From the cell containing the given text, extract its center point as (x, y) coordinate. 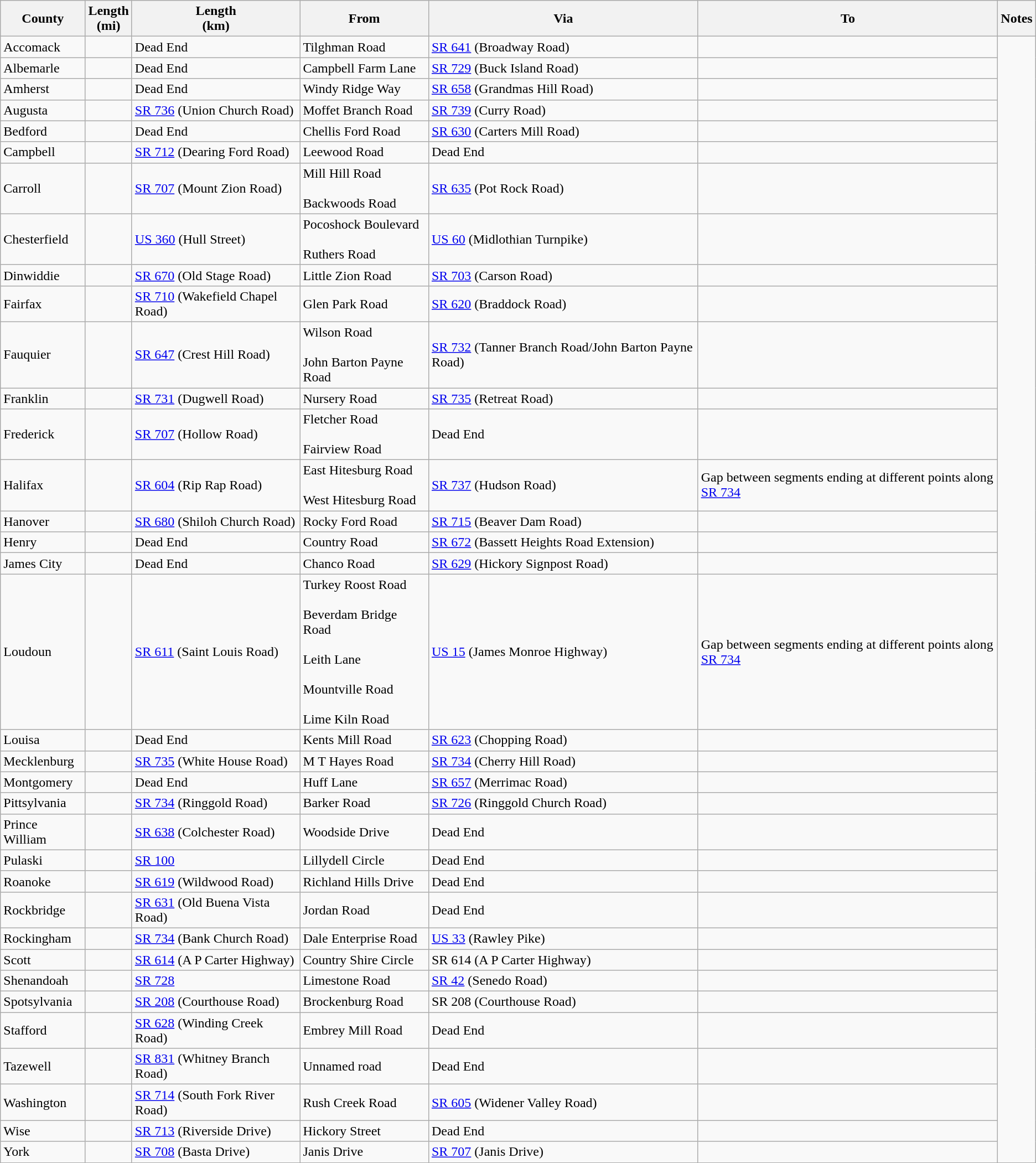
SR 707 (Janis Drive) (563, 1152)
Country Road (364, 542)
SR 628 (Winding Creek Road) (216, 1031)
Bedford (43, 131)
SR 726 (Ringgold Church Road) (563, 803)
Barker Road (364, 803)
Campbell (43, 152)
SR 630 (Carters Mill Road) (563, 131)
SR 631 (Old Buena Vista Road) (216, 910)
County (43, 19)
SR 729 (Buck Island Road) (563, 68)
Hickory Street (364, 1131)
Accomack (43, 47)
From (364, 19)
Chellis Ford Road (364, 131)
Henry (43, 542)
York (43, 1152)
SR 708 (Basta Drive) (216, 1152)
Rush Creek Road (364, 1103)
Rocky Ford Road (364, 521)
SR 629 (Hickory Signpost Road) (563, 564)
SR 619 (Wildwood Road) (216, 881)
SR 714 (South Fork River Road) (216, 1103)
Scott (43, 959)
Windy Ridge Way (364, 89)
SR 732 (Tanner Branch Road/John Barton Payne Road) (563, 354)
M T Hayes Road (364, 761)
SR 735 (Retreat Road) (563, 398)
SR 672 (Bassett Heights Road Extension) (563, 542)
Notes (1017, 19)
Limestone Road (364, 981)
Amherst (43, 89)
Campbell Farm Lane (364, 68)
SR 737 (Hudson Road) (563, 485)
Jordan Road (364, 910)
Roanoke (43, 881)
Fletcher RoadFairview Road (364, 435)
Montgomery (43, 782)
Richland Hills Drive (364, 881)
SR 638 (Colchester Road) (216, 831)
Woodside Drive (364, 831)
SR 707 (Mount Zion Road) (216, 188)
SR 641 (Broadway Road) (563, 47)
Glen Park Road (364, 303)
Chanco Road (364, 564)
Dinwiddie (43, 275)
SR 623 (Chopping Road) (563, 740)
Shenandoah (43, 981)
Rockbridge (43, 910)
Unnamed road (364, 1066)
SR 707 (Hollow Road) (216, 435)
SR 647 (Crest Hill Road) (216, 354)
East Hitesburg RoadWest Hitesburg Road (364, 485)
SR 713 (Riverside Drive) (216, 1131)
US 33 (Rawley Pike) (563, 938)
Washington (43, 1103)
US 360 (Hull Street) (216, 239)
Country Shire Circle (364, 959)
SR 100 (216, 860)
SR 734 (Cherry Hill Road) (563, 761)
SR 735 (White House Road) (216, 761)
SR 734 (Ringgold Road) (216, 803)
Louisa (43, 740)
Fairfax (43, 303)
Mill Hill RoadBackwoods Road (364, 188)
Wise (43, 1131)
Brockenburg Road (364, 1002)
SR 680 (Shiloh Church Road) (216, 521)
Turkey Roost RoadBeverdam Bridge RoadLeith LaneMountville RoadLime Kiln Road (364, 652)
Hanover (43, 521)
Tazewell (43, 1066)
Moffet Branch Road (364, 110)
Rockingham (43, 938)
Mecklenburg (43, 761)
SR 739 (Curry Road) (563, 110)
SR 710 (Wakefield Chapel Road) (216, 303)
Little Zion Road (364, 275)
SR 605 (Widener Valley Road) (563, 1103)
Nursery Road (364, 398)
Wilson RoadJohn Barton Payne Road (364, 354)
Tilghman Road (364, 47)
James City (43, 564)
SR 728 (216, 981)
Pittsylvania (43, 803)
Stafford (43, 1031)
Frederick (43, 435)
SR 670 (Old Stage Road) (216, 275)
Chesterfield (43, 239)
SR 734 (Bank Church Road) (216, 938)
Huff Lane (364, 782)
Augusta (43, 110)
Dale Enterprise Road (364, 938)
SR 703 (Carson Road) (563, 275)
Pocoshock BoulevardRuthers Road (364, 239)
Length(km) (216, 19)
Embrey Mill Road (364, 1031)
SR 611 (Saint Louis Road) (216, 652)
US 15 (James Monroe Highway) (563, 652)
SR 42 (Senedo Road) (563, 981)
Albemarle (43, 68)
Lillydell Circle (364, 860)
SR 604 (Rip Rap Road) (216, 485)
Prince William (43, 831)
Janis Drive (364, 1152)
Carroll (43, 188)
Fauquier (43, 354)
SR 658 (Grandmas Hill Road) (563, 89)
Halifax (43, 485)
Kents Mill Road (364, 740)
SR 620 (Braddock Road) (563, 303)
Spotsylvania (43, 1002)
SR 715 (Beaver Dam Road) (563, 521)
Loudoun (43, 652)
SR 731 (Dugwell Road) (216, 398)
Franklin (43, 398)
SR 831 (Whitney Branch Road) (216, 1066)
SR 635 (Pot Rock Road) (563, 188)
Pulaski (43, 860)
SR 736 (Union Church Road) (216, 110)
SR 712 (Dearing Ford Road) (216, 152)
To (848, 19)
Length(mi) (108, 19)
US 60 (Midlothian Turnpike) (563, 239)
Leewood Road (364, 152)
SR 657 (Merrimac Road) (563, 782)
Via (563, 19)
